Provide the (X, Y) coordinate of the cell's center where the given text is located.  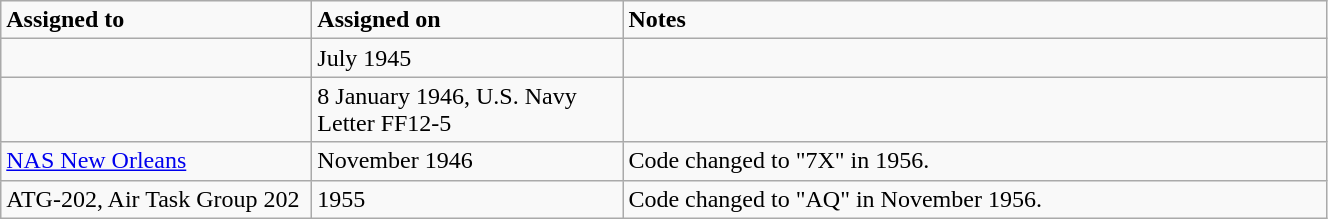
1955 (468, 199)
Code changed to "AQ" in November 1956. (975, 199)
ATG-202, Air Task Group 202 (156, 199)
Assigned on (468, 20)
NAS New Orleans (156, 161)
Code changed to "7X" in 1956. (975, 161)
Notes (975, 20)
8 January 1946, U.S. Navy Letter FF12-5 (468, 110)
November 1946 (468, 161)
July 1945 (468, 58)
Assigned to (156, 20)
